Identify which cell holds the provided text, then report its [X, Y] central coordinate. 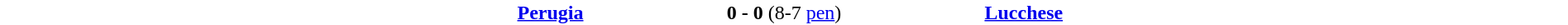
Lucchese [1275, 12]
Perugia [293, 12]
0 - 0 (8-7 pen) [784, 12]
